Pinpoint the cell where the given text exists, returning its (X, Y) midpoint coordinate. 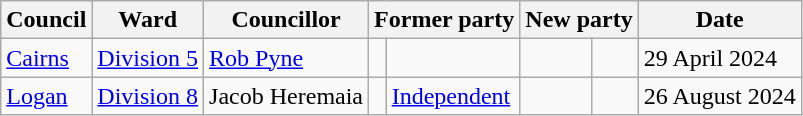
Division 5 (148, 58)
Independent (453, 96)
Ward (148, 20)
Division 8 (148, 96)
26 August 2024 (720, 96)
Jacob Heremaia (286, 96)
Council (46, 20)
Date (720, 20)
Councillor (286, 20)
Cairns (46, 58)
Logan (46, 96)
29 April 2024 (720, 58)
Former party (444, 20)
Rob Pyne (286, 58)
New party (579, 20)
